Search for the cell housing the specified text and yield its [x, y] center coordinate. 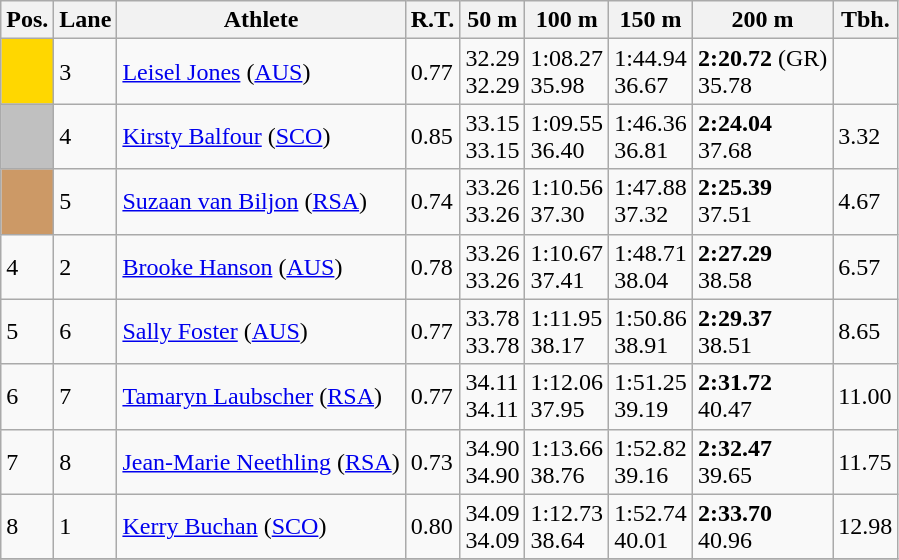
4.67 [866, 202]
1 [86, 526]
12.98 [866, 526]
1:11.9538.17 [567, 332]
34.0934.09 [492, 526]
1:46.3636.81 [651, 136]
11.75 [866, 462]
2:32.4739.65 [762, 462]
Leisel Jones (AUS) [261, 72]
0.74 [432, 202]
Lane [86, 20]
1:50.8638.91 [651, 332]
3 [86, 72]
Sally Foster (AUS) [261, 332]
2:31.7240.47 [762, 396]
Tbh. [866, 20]
1:09.5536.40 [567, 136]
2:20.72 (GR)35.78 [762, 72]
100 m [567, 20]
1:44.9436.67 [651, 72]
R.T. [432, 20]
0.73 [432, 462]
Brooke Hanson (AUS) [261, 266]
0.78 [432, 266]
34.9034.90 [492, 462]
8.65 [866, 332]
0.80 [432, 526]
3.32 [866, 136]
1:51.2539.19 [651, 396]
Tamaryn Laubscher (RSA) [261, 396]
1:12.7338.64 [567, 526]
Kirsty Balfour (SCO) [261, 136]
150 m [651, 20]
1:52.7440.01 [651, 526]
34.1134.11 [492, 396]
1:47.8837.32 [651, 202]
2:24.0437.68 [762, 136]
Athlete [261, 20]
11.00 [866, 396]
50 m [492, 20]
2:29.3738.51 [762, 332]
6.57 [866, 266]
1:48.7138.04 [651, 266]
Jean-Marie Neethling (RSA) [261, 462]
2:25.3937.51 [762, 202]
1:08.2735.98 [567, 72]
33.7833.78 [492, 332]
1:10.5637.30 [567, 202]
1:52.8239.16 [651, 462]
2 [86, 266]
0.85 [432, 136]
33.1533.15 [492, 136]
Pos. [28, 20]
1:13.6638.76 [567, 462]
1:12.0637.95 [567, 396]
32.2932.29 [492, 72]
2:33.7040.96 [762, 526]
1:10.6737.41 [567, 266]
200 m [762, 20]
Suzaan van Biljon (RSA) [261, 202]
2:27.2938.58 [762, 266]
Kerry Buchan (SCO) [261, 526]
